Return the (x, y) coordinate for the center point of the cell that contains the specified text.  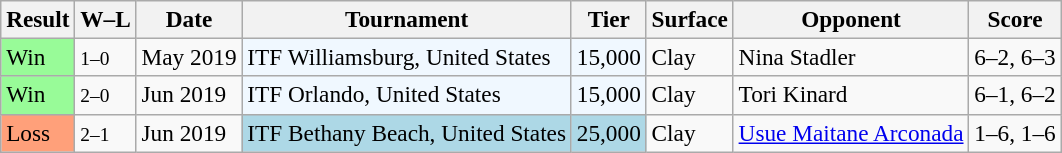
25,000 (608, 133)
Surface (690, 19)
Loss (38, 133)
6–2, 6–3 (1015, 57)
6–1, 6–2 (1015, 95)
Tori Kinard (851, 95)
Result (38, 19)
Usue Maitane Arconada (851, 133)
ITF Bethany Beach, United States (406, 133)
Opponent (851, 19)
Nina Stadler (851, 57)
ITF Williamsburg, United States (406, 57)
ITF Orlando, United States (406, 95)
1–0 (106, 57)
1–6, 1–6 (1015, 133)
May 2019 (189, 57)
W–L (106, 19)
Tournament (406, 19)
Tier (608, 19)
Score (1015, 19)
2–1 (106, 133)
Date (189, 19)
2–0 (106, 95)
